Detect which cell encompasses the target text, then output its [x, y] center coordinate. 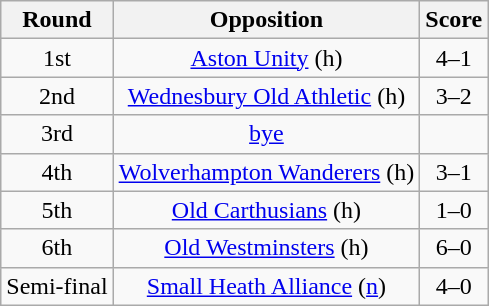
3–1 [454, 172]
1st [57, 58]
4–1 [454, 58]
Wednesbury Old Athletic (h) [266, 96]
bye [266, 134]
6th [57, 248]
5th [57, 210]
3–2 [454, 96]
2nd [57, 96]
1–0 [454, 210]
Small Heath Alliance (n) [266, 286]
6–0 [454, 248]
Aston Unity (h) [266, 58]
Wolverhampton Wanderers (h) [266, 172]
Opposition [266, 20]
Round [57, 20]
Semi-final [57, 286]
4–0 [454, 286]
Old Carthusians (h) [266, 210]
4th [57, 172]
Score [454, 20]
3rd [57, 134]
Old Westminsters (h) [266, 248]
